Return the (x, y) coordinate for the center point of the cell that contains the specified text.  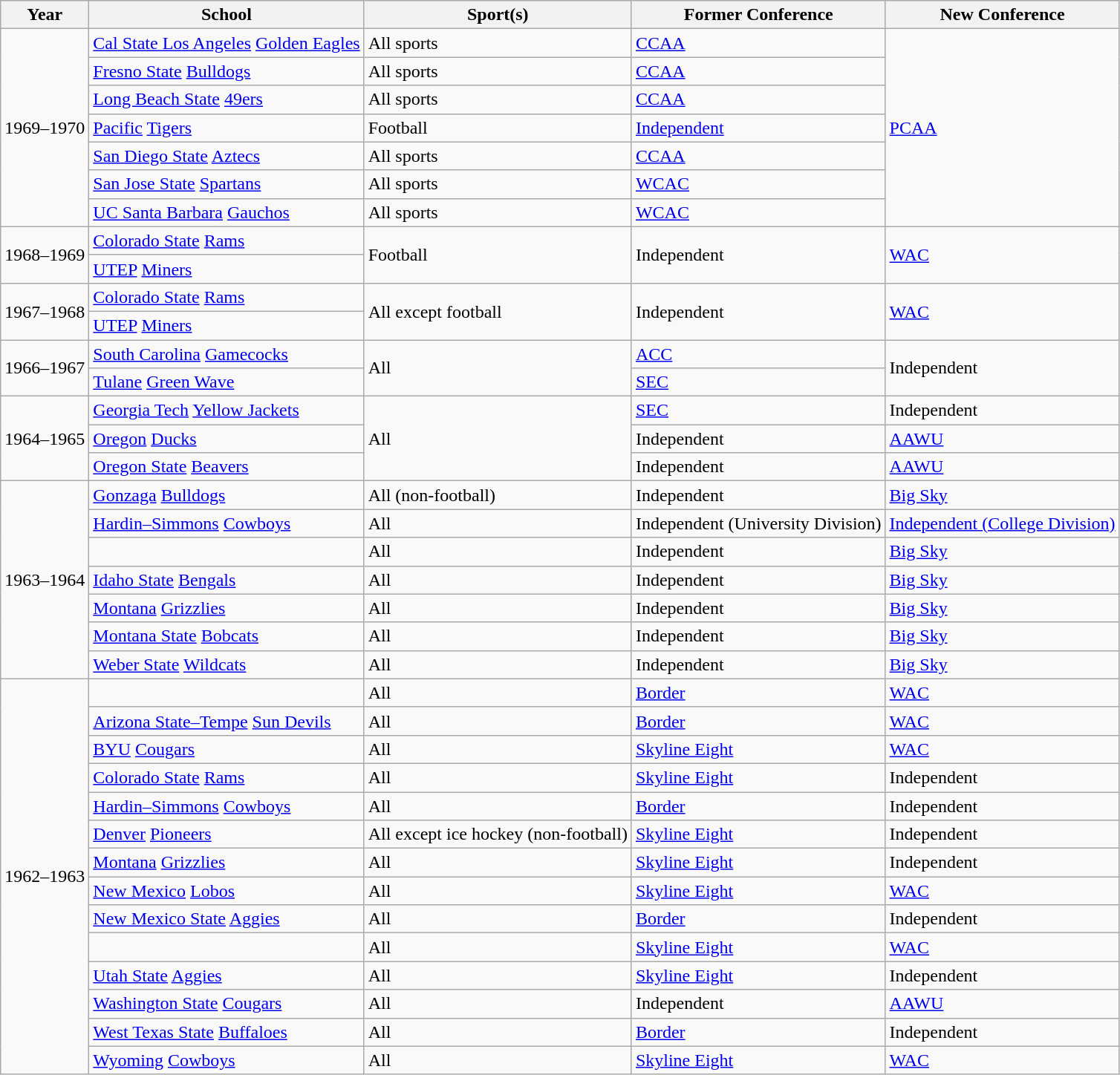
South Carolina Gamecocks (227, 354)
Oregon Ducks (227, 439)
Weber State Wildcats (227, 664)
1968–1969 (45, 255)
San Diego State Aztecs (227, 156)
Sport(s) (498, 15)
PCAA (1003, 128)
Washington State Cougars (227, 1004)
All except football (498, 311)
Tulane Green Wave (227, 382)
1963–1964 (45, 580)
UC Santa Barbara Gauchos (227, 212)
1962–1963 (45, 876)
Year (45, 15)
Pacific Tigers (227, 128)
West Texas State Buffaloes (227, 1032)
BYU Cougars (227, 749)
School (227, 15)
Independent (University Division) (758, 523)
Gonzaga Bulldogs (227, 495)
Former Conference (758, 15)
San Jose State Spartans (227, 184)
1969–1970 (45, 128)
ACC (758, 354)
New Mexico Lobos (227, 891)
Georgia Tech Yellow Jackets (227, 411)
Idaho State Bengals (227, 580)
Long Beach State 49ers (227, 99)
Independent (College Division) (1003, 523)
Arizona State–Tempe Sun Devils (227, 721)
All except ice hockey (non-football) (498, 834)
Denver Pioneers (227, 834)
Cal State Los Angeles Golden Eagles (227, 43)
Wyoming Cowboys (227, 1060)
New Mexico State Aggies (227, 919)
New Conference (1003, 15)
Utah State Aggies (227, 976)
Montana State Bobcats (227, 636)
1966–1967 (45, 368)
Oregon State Beavers (227, 467)
1964–1965 (45, 439)
Fresno State Bulldogs (227, 71)
1967–1968 (45, 311)
All (non-football) (498, 495)
